Find where the given text appears and provide that cell's center as (X, Y) coordinate. 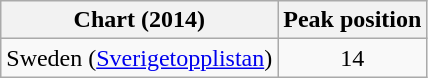
Chart (2014) (140, 20)
14 (352, 58)
Peak position (352, 20)
Sweden (Sverigetopplistan) (140, 58)
